Return (x, y) of the center of cell containing provided text 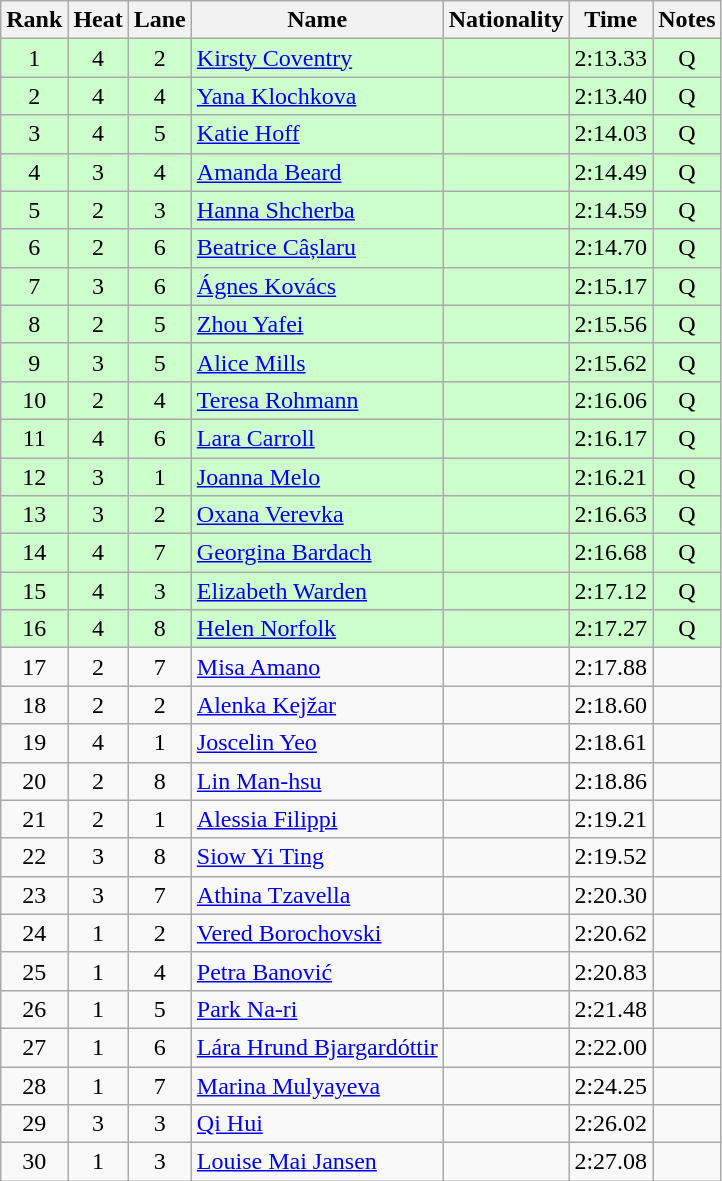
2:17.27 (611, 629)
Lin Man-hsu (317, 781)
2:16.21 (611, 477)
Notes (687, 20)
Alenka Kejžar (317, 705)
30 (34, 1162)
2:18.86 (611, 781)
Qi Hui (317, 1124)
Lára Hrund Bjargardóttir (317, 1047)
Time (611, 20)
16 (34, 629)
15 (34, 591)
2:15.56 (611, 324)
23 (34, 895)
2:20.83 (611, 971)
2:21.48 (611, 1009)
Yana Klochkova (317, 96)
Siow Yi Ting (317, 857)
Athina Tzavella (317, 895)
2:18.61 (611, 743)
2:15.62 (611, 362)
2:14.70 (611, 248)
26 (34, 1009)
Marina Mulyayeva (317, 1085)
Amanda Beard (317, 172)
Katie Hoff (317, 134)
20 (34, 781)
Helen Norfolk (317, 629)
21 (34, 819)
2:27.08 (611, 1162)
Alessia Filippi (317, 819)
11 (34, 438)
2:13.40 (611, 96)
Beatrice Câșlaru (317, 248)
Park Na-ri (317, 1009)
2:14.49 (611, 172)
2:14.03 (611, 134)
22 (34, 857)
Elizabeth Warden (317, 591)
18 (34, 705)
24 (34, 933)
Georgina Bardach (317, 553)
Louise Mai Jansen (317, 1162)
25 (34, 971)
2:16.68 (611, 553)
Hanna Shcherba (317, 210)
2:22.00 (611, 1047)
2:24.25 (611, 1085)
Joanna Melo (317, 477)
10 (34, 400)
2:19.52 (611, 857)
2:20.30 (611, 895)
Ágnes Kovács (317, 286)
2:17.88 (611, 667)
Alice Mills (317, 362)
2:20.62 (611, 933)
2:17.12 (611, 591)
Heat (98, 20)
2:19.21 (611, 819)
Rank (34, 20)
14 (34, 553)
Vered Borochovski (317, 933)
2:14.59 (611, 210)
13 (34, 515)
2:13.33 (611, 58)
19 (34, 743)
2:16.06 (611, 400)
9 (34, 362)
17 (34, 667)
Name (317, 20)
Oxana Verevka (317, 515)
29 (34, 1124)
27 (34, 1047)
12 (34, 477)
Joscelin Yeo (317, 743)
28 (34, 1085)
Petra Banović (317, 971)
2:16.17 (611, 438)
2:26.02 (611, 1124)
Teresa Rohmann (317, 400)
Zhou Yafei (317, 324)
Misa Amano (317, 667)
Nationality (506, 20)
2:15.17 (611, 286)
2:16.63 (611, 515)
Kirsty Coventry (317, 58)
Lane (160, 20)
2:18.60 (611, 705)
Lara Carroll (317, 438)
